Provide the (X, Y) coordinate of the cell's center where the given text is located.  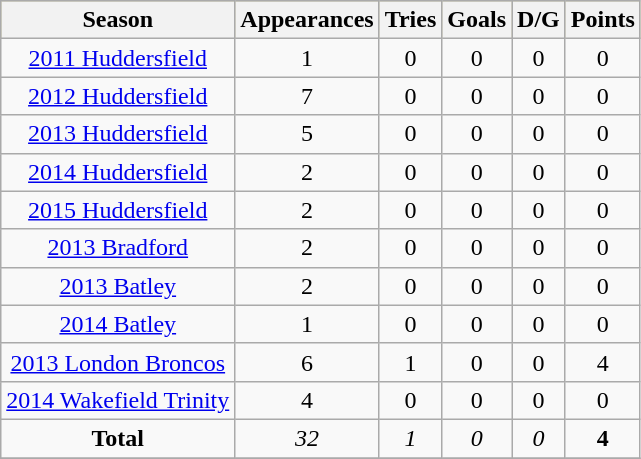
Total (118, 438)
Season (118, 20)
2013 London Broncos (118, 362)
Points (602, 20)
2013 Bradford (118, 248)
Appearances (307, 20)
5 (307, 134)
2015 Huddersfield (118, 210)
D/G (539, 20)
7 (307, 96)
32 (307, 438)
Goals (477, 20)
2014 Wakefield Trinity (118, 400)
2013 Batley (118, 286)
Tries (410, 20)
6 (307, 362)
2014 Huddersfield (118, 172)
2012 Huddersfield (118, 96)
2011 Huddersfield (118, 58)
2014 Batley (118, 324)
2013 Huddersfield (118, 134)
